Locate the cell with the specified text and output its [x, y] center coordinate. 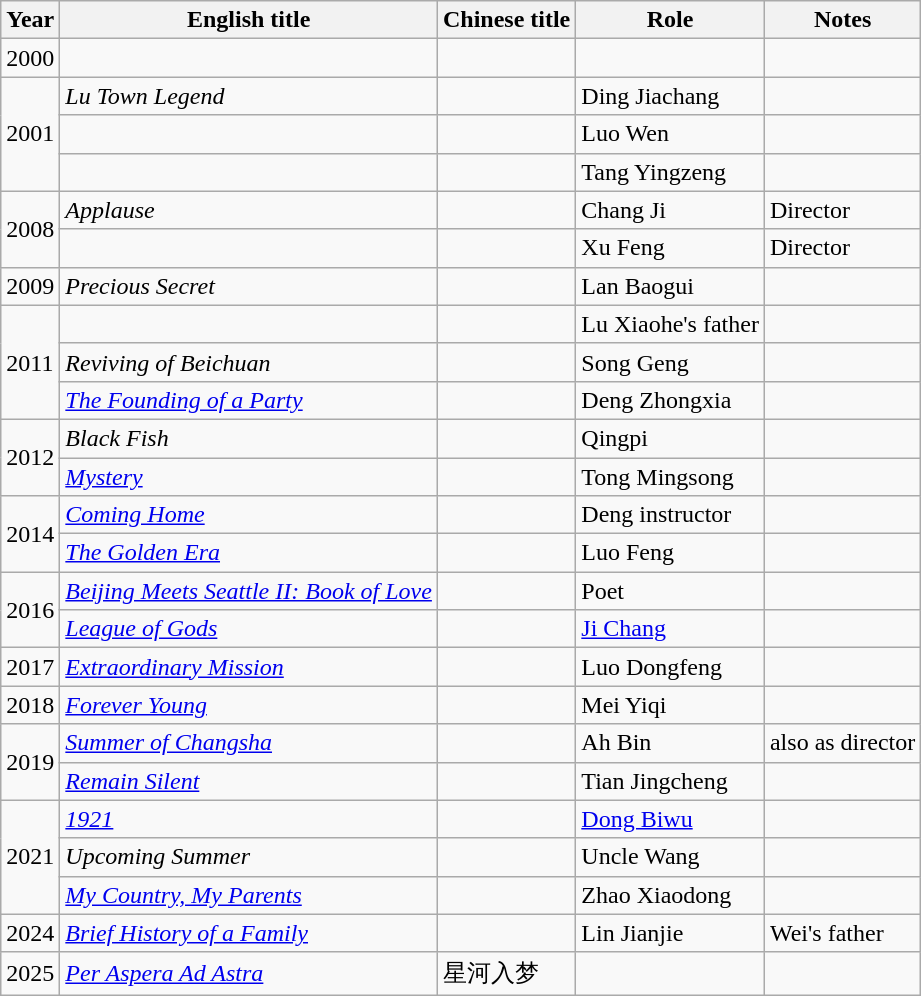
1921 [249, 819]
also as director [842, 743]
2016 [30, 610]
Zhao Xiaodong [670, 895]
Qingpi [670, 438]
Extraordinary Mission [249, 667]
Mystery [249, 477]
Tong Mingsong [670, 477]
2025 [30, 974]
Wei's father [842, 933]
2014 [30, 534]
Forever Young [249, 705]
2009 [30, 286]
Ah Bin [670, 743]
Deng instructor [670, 515]
Precious Secret [249, 286]
Deng Zhongxia [670, 400]
Ding Jiachang [670, 96]
2021 [30, 857]
Reviving of Beichuan [249, 362]
2012 [30, 457]
Poet [670, 591]
Chang Ji [670, 210]
Remain Silent [249, 781]
Xu Feng [670, 248]
2001 [30, 134]
Tang Yingzeng [670, 172]
Brief History of a Family [249, 933]
Luo Dongfeng [670, 667]
Per Aspera Ad Astra [249, 974]
Year [30, 20]
2000 [30, 58]
English title [249, 20]
2011 [30, 362]
Lin Jianjie [670, 933]
Ji Chang [670, 629]
My Country, My Parents [249, 895]
Notes [842, 20]
Luo Wen [670, 134]
Coming Home [249, 515]
Upcoming Summer [249, 857]
2019 [30, 762]
Mei Yiqi [670, 705]
Luo Feng [670, 553]
Tian Jingcheng [670, 781]
2008 [30, 229]
Lan Baogui [670, 286]
2018 [30, 705]
League of Gods [249, 629]
Applause [249, 210]
The Founding of a Party [249, 400]
Lu Town Legend [249, 96]
Song Geng [670, 362]
星河入梦 [506, 974]
Uncle Wang [670, 857]
Beijing Meets Seattle II: Book of Love [249, 591]
Dong Biwu [670, 819]
Role [670, 20]
Chinese title [506, 20]
2017 [30, 667]
The Golden Era [249, 553]
Lu Xiaohe's father [670, 324]
2024 [30, 933]
Summer of Changsha [249, 743]
Black Fish [249, 438]
